Locate the cell with the specified text and output its [X, Y] center coordinate. 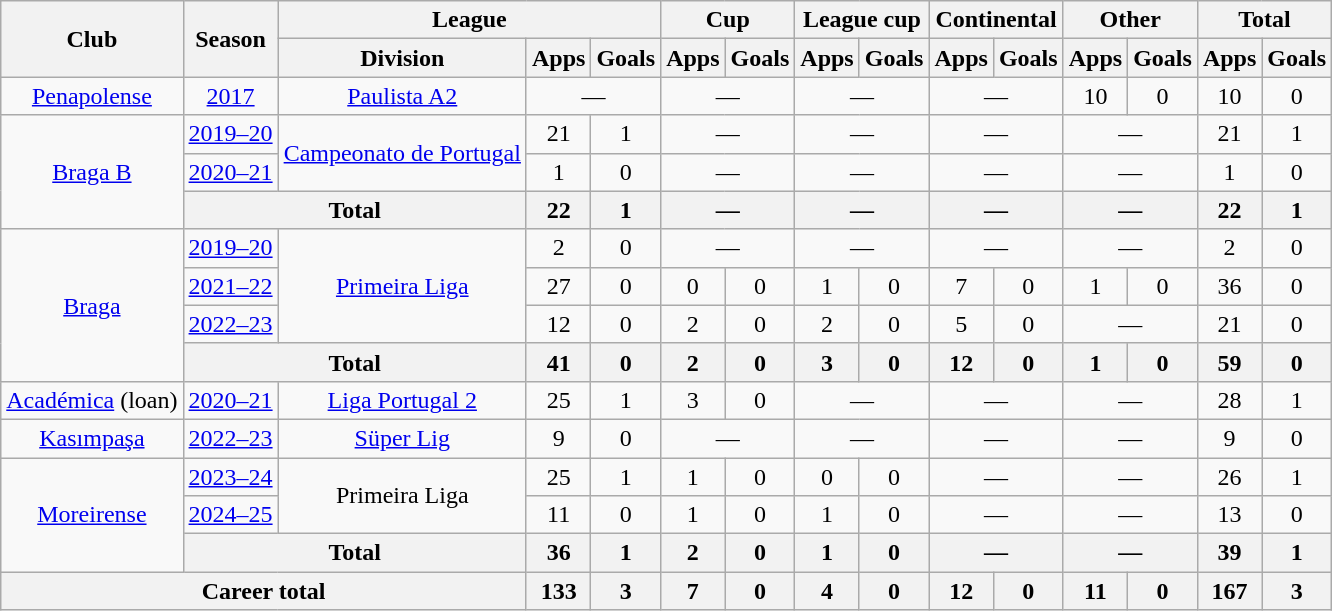
Braga [92, 305]
Penapolense [92, 96]
Moreirense [92, 515]
28 [1229, 400]
Cup [728, 20]
Süper Lig [402, 438]
5 [961, 324]
27 [558, 286]
2021–22 [230, 286]
133 [558, 591]
Campeonato de Portugal [402, 153]
Braga B [92, 172]
167 [1229, 591]
League cup [862, 20]
4 [827, 591]
Season [230, 39]
Paulista A2 [402, 96]
26 [1229, 477]
Career total [264, 591]
Other [1130, 20]
2023–24 [230, 477]
41 [558, 362]
39 [1229, 553]
Académica (loan) [92, 400]
Club [92, 39]
Liga Portugal 2 [402, 400]
59 [1229, 362]
Kasımpaşa [92, 438]
Continental [996, 20]
2017 [230, 96]
13 [1229, 515]
Division [402, 58]
2024–25 [230, 515]
League [470, 20]
